Search for the cell housing the specified text and yield its [x, y] center coordinate. 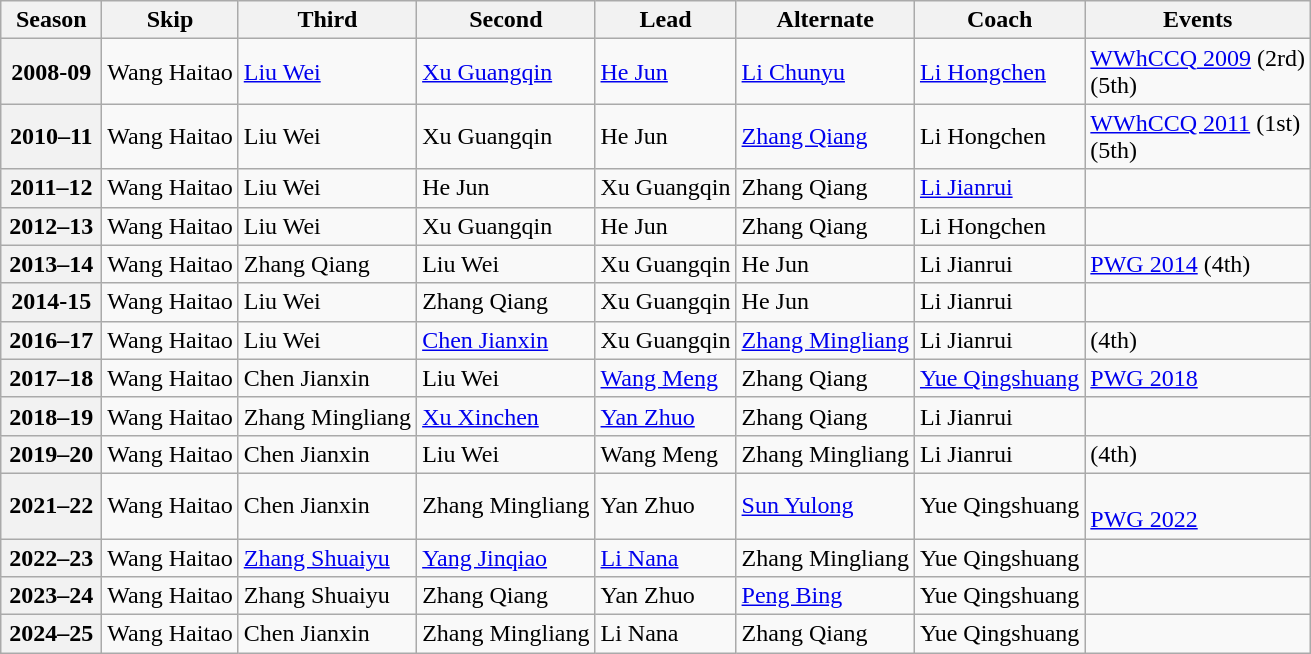
2017–18 [52, 378]
2021–22 [52, 506]
2011–12 [52, 188]
WWhCCQ 2009 (2rd) (5th) [1198, 72]
PWG 2022 [1198, 506]
Li Chunyu [825, 72]
Events [1198, 20]
2014-15 [52, 302]
2024–25 [52, 634]
Skip [170, 20]
2023–24 [52, 596]
2022–23 [52, 557]
Xu Xinchen [506, 416]
2010–11 [52, 136]
Coach [999, 20]
2012–13 [52, 226]
Alternate [825, 20]
Third [327, 20]
Yang Jinqiao [506, 557]
WWhCCQ 2011 (1st) (5th) [1198, 136]
Peng Bing [825, 596]
Sun Yulong [825, 506]
2013–14 [52, 264]
2016–17 [52, 340]
2008-09 [52, 72]
2018–19 [52, 416]
Lead [666, 20]
2019–20 [52, 454]
Second [506, 20]
PWG 2014 (4th) [1198, 264]
PWG 2018 [1198, 378]
Season [52, 20]
